Determine the (X, Y) coordinate at the center of the cell enclosing the given text.  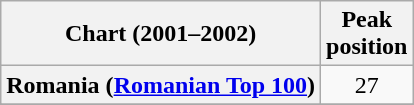
Romania (Romanian Top 100) (161, 85)
Peakposition (367, 34)
27 (367, 85)
Chart (2001–2002) (161, 34)
